Detect which cell encompasses the target text, then output its [X, Y] center coordinate. 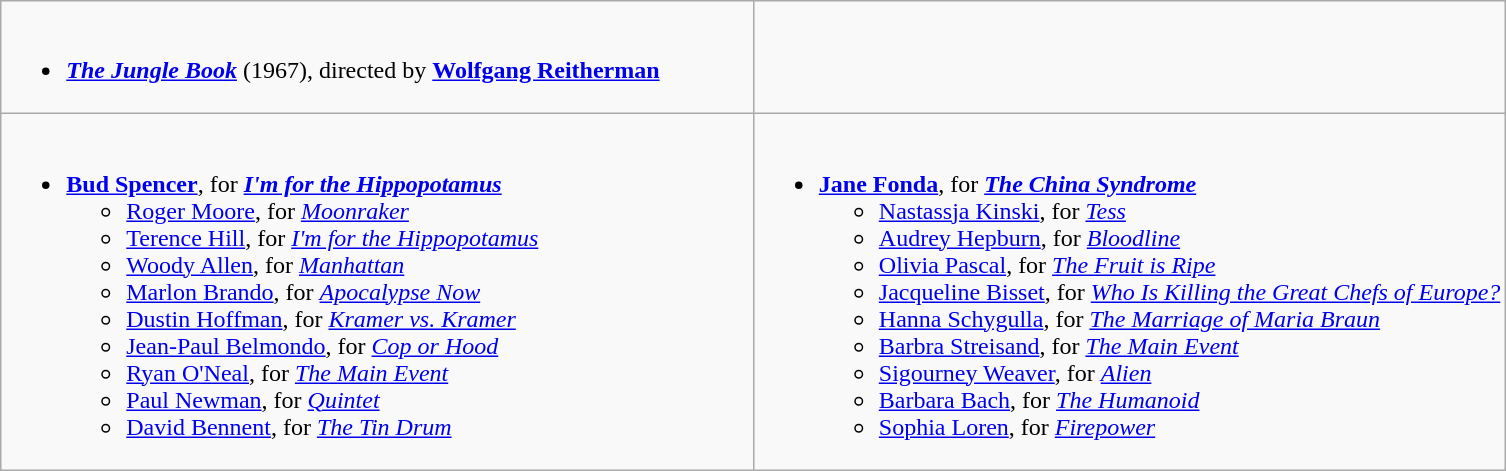
The Jungle Book (1967), directed by Wolfgang Reitherman [378, 58]
